Pinpoint the cell where the given text exists, returning its (X, Y) midpoint coordinate. 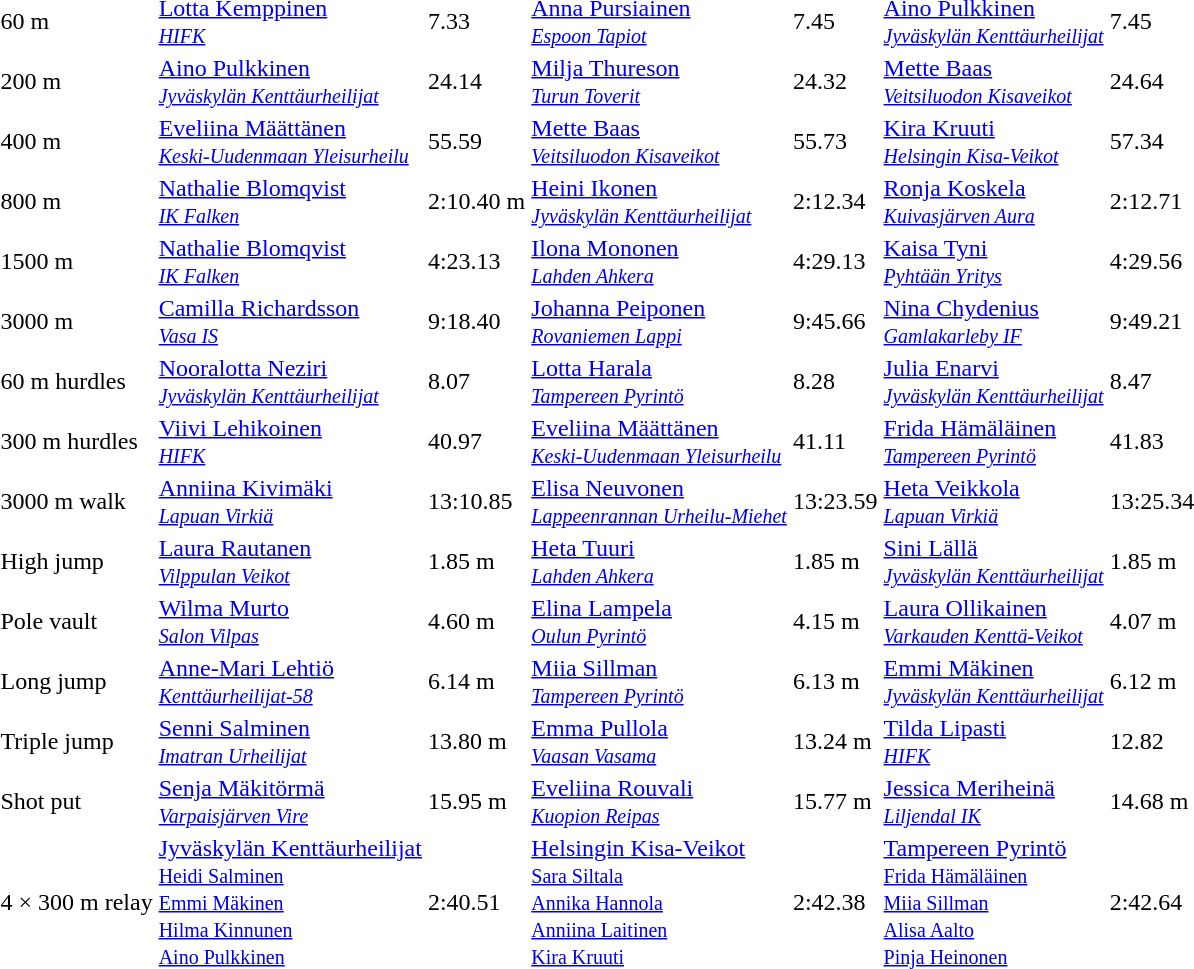
Kaisa TyniPyhtään Yritys (994, 262)
Anniina KivimäkiLapuan Virkiä (290, 502)
Milja ThuresonTurun Toverit (660, 82)
Anne-Mari LehtiöKenttäurheilijat-58 (290, 682)
Heta TuuriLahden Ahkera (660, 562)
9:45.66 (835, 322)
Elisa NeuvonenLappeenrannan Urheilu-Miehet (660, 502)
13:10.85 (476, 502)
Jessica MeriheinäLiljendal IK (994, 802)
13.80 m (476, 742)
Frida HämäläinenTampereen Pyrintö (994, 442)
Elina LampelaOulun Pyrintö (660, 622)
Ronja KoskelaKuivasjärven Aura (994, 202)
Camilla RichardssonVasa IS (290, 322)
Wilma MurtoSalon Vilpas (290, 622)
6.13 m (835, 682)
Heta VeikkolaLapuan Virkiä (994, 502)
13.24 m (835, 742)
Nina ChydeniusGamlakarleby IF (994, 322)
Laura RautanenVilppulan Veikot (290, 562)
2:10.40 m (476, 202)
40.97 (476, 442)
Eveliina RouvaliKuopion Reipas (660, 802)
4:23.13 (476, 262)
55.59 (476, 142)
Laura OllikainenVarkauden Kenttä-Veikot (994, 622)
41.11 (835, 442)
8.07 (476, 382)
Ilona MononenLahden Ahkera (660, 262)
15.95 m (476, 802)
Nooralotta NeziriJyväskylän Kenttäurheilijat (290, 382)
9:18.40 (476, 322)
6.14 m (476, 682)
24.14 (476, 82)
Emmi MäkinenJyväskylän Kenttäurheilijat (994, 682)
Tilda LipastiHIFK (994, 742)
4.15 m (835, 622)
Senni SalminenImatran Urheilijat (290, 742)
Julia EnarviJyväskylän Kenttäurheilijat (994, 382)
Viivi LehikoinenHIFK (290, 442)
4:29.13 (835, 262)
Johanna PeiponenRovaniemen Lappi (660, 322)
8.28 (835, 382)
4.60 m (476, 622)
Emma PullolaVaasan Vasama (660, 742)
Sini LälläJyväskylän Kenttäurheilijat (994, 562)
Lotta HaralaTampereen Pyrintö (660, 382)
Miia SillmanTampereen Pyrintö (660, 682)
Heini IkonenJyväskylän Kenttäurheilijat (660, 202)
55.73 (835, 142)
Kira KruutiHelsingin Kisa-Veikot (994, 142)
2:12.34 (835, 202)
13:23.59 (835, 502)
Senja MäkitörmäVarpaisjärven Vire (290, 802)
24.32 (835, 82)
15.77 m (835, 802)
Aino PulkkinenJyväskylän Kenttäurheilijat (290, 82)
